Return (X, Y) of the center of cell containing provided text 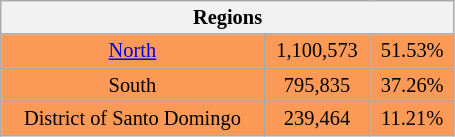
1,100,573 (317, 51)
North (132, 51)
District of Santo Domingo (132, 118)
239,464 (317, 118)
South (132, 85)
51.53% (412, 51)
Regions (228, 17)
795,835 (317, 85)
37.26% (412, 85)
11.21% (412, 118)
